For the text-containing cell, return its midpoint in (X, Y) coordinate format. 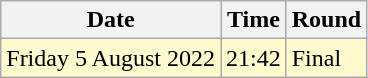
Time (253, 20)
Round (326, 20)
Friday 5 August 2022 (111, 58)
Final (326, 58)
Date (111, 20)
21:42 (253, 58)
